Capture the cell that displays the provided text and extract its (X, Y) central coordinate. 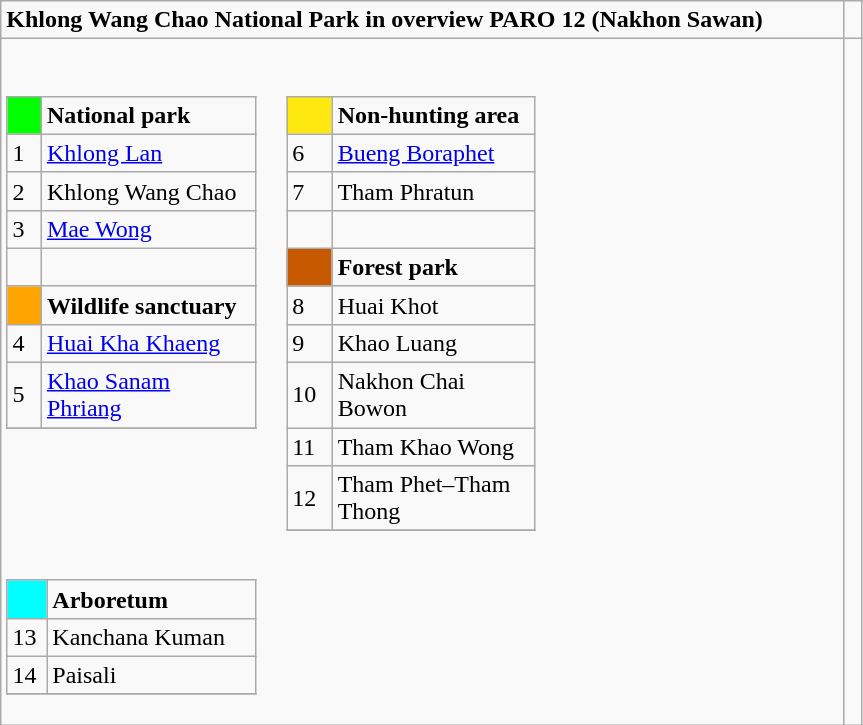
12 (310, 498)
Arboretum (151, 599)
Non-hunting area (434, 115)
9 (310, 343)
Tham Khao Wong (434, 447)
Tham Phratun (434, 191)
Khao Sanam Phriang (148, 396)
Khlong Wang Chao (148, 191)
Forest park (434, 267)
National park (148, 115)
5 (24, 396)
Khlong Lan (148, 153)
7 (310, 191)
Khao Luang (434, 343)
Nakhon Chai Bowon (434, 396)
11 (310, 447)
Bueng Boraphet (434, 153)
Khlong Wang Chao National Park in overview PARO 12 (Nakhon Sawan) (422, 20)
Tham Phet–Tham Thong (434, 498)
8 (310, 305)
2 (24, 191)
Huai Khot (434, 305)
Mae Wong (148, 229)
Wildlife sanctuary (148, 305)
1 (24, 153)
Huai Kha Khaeng (148, 343)
Paisali (151, 675)
4 (24, 343)
13 (27, 637)
Kanchana Kuman (151, 637)
14 (27, 675)
3 (24, 229)
10 (310, 396)
6 (310, 153)
